From the cell containing the given text, extract its center point as (X, Y) coordinate. 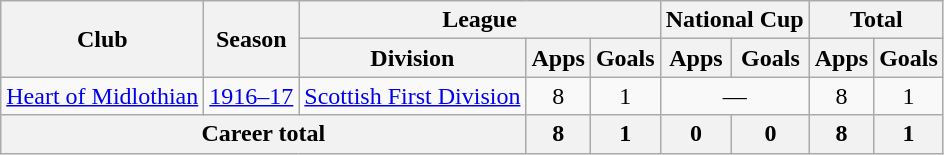
Total (876, 20)
League (480, 20)
National Cup (734, 20)
— (734, 96)
Season (252, 39)
Division (412, 58)
Club (102, 39)
Scottish First Division (412, 96)
1916–17 (252, 96)
Career total (264, 134)
Heart of Midlothian (102, 96)
